Extract the (X, Y) coordinate from the center of the cell holding the provided text.  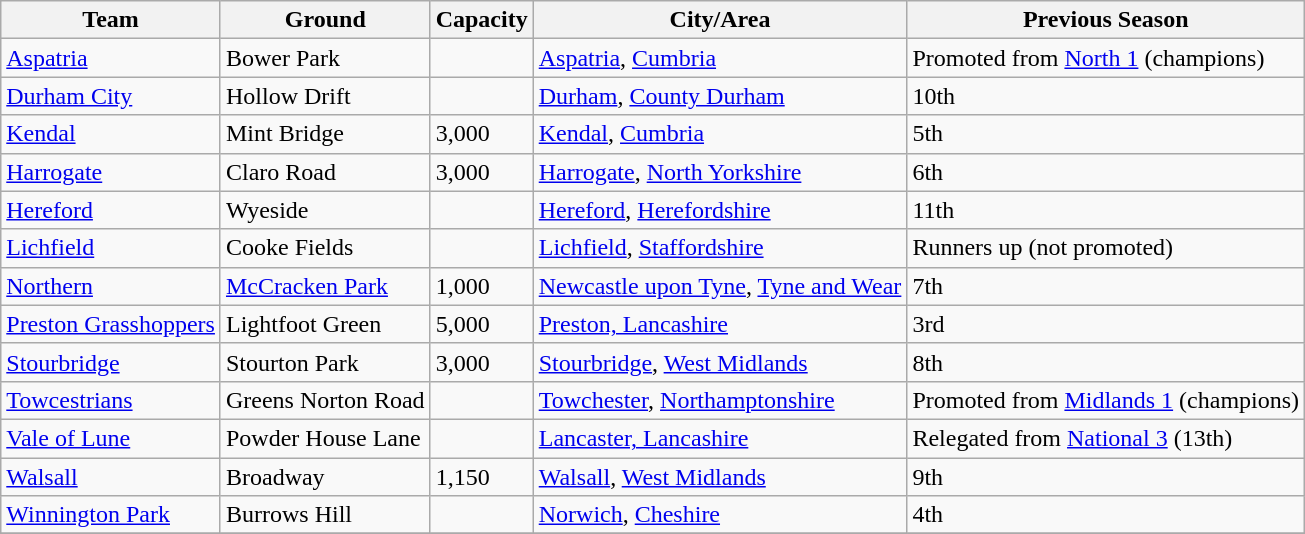
Hereford (111, 210)
Bower Park (325, 58)
Relegated from National 3 (13th) (1106, 438)
Lightfoot Green (325, 324)
5th (1106, 134)
Wyeside (325, 210)
Preston Grasshoppers (111, 324)
Stourbridge (111, 362)
1,150 (482, 477)
Norwich, Cheshire (720, 515)
Capacity (482, 20)
Stourton Park (325, 362)
Kendal (111, 134)
6th (1106, 172)
Previous Season (1106, 20)
Hereford, Herefordshire (720, 210)
Preston, Lancashire (720, 324)
Northern (111, 286)
Durham, County Durham (720, 96)
3rd (1106, 324)
9th (1106, 477)
Powder House Lane (325, 438)
Aspatria, Cumbria (720, 58)
Vale of Lune (111, 438)
Lichfield (111, 248)
Greens Norton Road (325, 400)
McCracken Park (325, 286)
Lichfield, Staffordshire (720, 248)
Harrogate, North Yorkshire (720, 172)
Walsall, West Midlands (720, 477)
Burrows Hill (325, 515)
Durham City (111, 96)
Stourbridge, West Midlands (720, 362)
Lancaster, Lancashire (720, 438)
10th (1106, 96)
Team (111, 20)
Cooke Fields (325, 248)
Towcestrians (111, 400)
Claro Road (325, 172)
Promoted from North 1 (champions) (1106, 58)
Walsall (111, 477)
Runners up (not promoted) (1106, 248)
City/Area (720, 20)
Promoted from Midlands 1 (champions) (1106, 400)
Towchester, Northamptonshire (720, 400)
1,000 (482, 286)
4th (1106, 515)
Kendal, Cumbria (720, 134)
7th (1106, 286)
Aspatria (111, 58)
Mint Bridge (325, 134)
Winnington Park (111, 515)
Newcastle upon Tyne, Tyne and Wear (720, 286)
5,000 (482, 324)
Harrogate (111, 172)
Hollow Drift (325, 96)
11th (1106, 210)
Broadway (325, 477)
8th (1106, 362)
Ground (325, 20)
